Capture the cell that displays the provided text and extract its [X, Y] central coordinate. 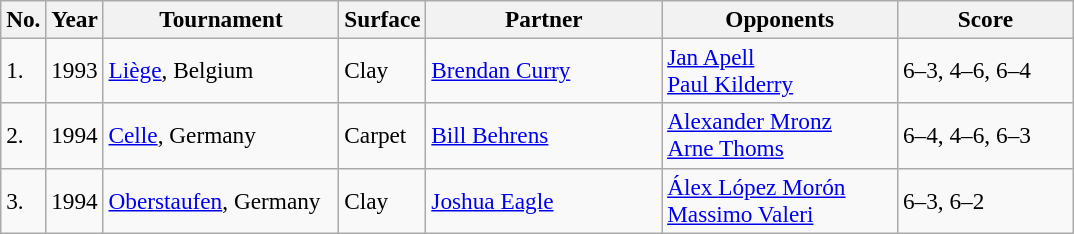
Year [74, 19]
1993 [74, 70]
No. [24, 19]
Jan Apell Paul Kilderry [780, 70]
2. [24, 136]
Score [986, 19]
Liège, Belgium [221, 70]
Brendan Curry [544, 70]
Oberstaufen, Germany [221, 200]
6–3, 4–6, 6–4 [986, 70]
Alexander Mronz Arne Thoms [780, 136]
Surface [382, 19]
Joshua Eagle [544, 200]
Partner [544, 19]
6–3, 6–2 [986, 200]
Carpet [382, 136]
3. [24, 200]
1. [24, 70]
6–4, 4–6, 6–3 [986, 136]
Tournament [221, 19]
Bill Behrens [544, 136]
Álex López Morón Massimo Valeri [780, 200]
Opponents [780, 19]
Celle, Germany [221, 136]
